Pinpoint the cell where the given text exists, returning its (x, y) midpoint coordinate. 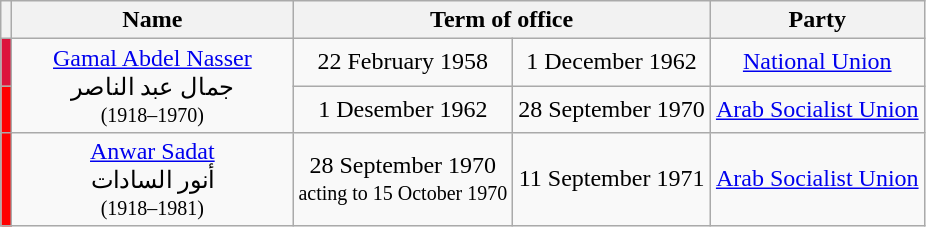
28 September 1970 (612, 110)
Party (817, 20)
1 Desember 1962 (403, 110)
28 September 1970acting to 15 October 1970 (403, 179)
Name (152, 20)
11 September 1971 (612, 179)
National Union (817, 62)
Gamal Abdel Nasserجمال عبد الناصر (1918–1970) (152, 86)
Anwar Sadatأنور السادات (1918–1981) (152, 179)
Term of office (502, 20)
1 December 1962 (612, 62)
22 February 1958 (403, 62)
